Detect which cell encompasses the target text, then output its (x, y) center coordinate. 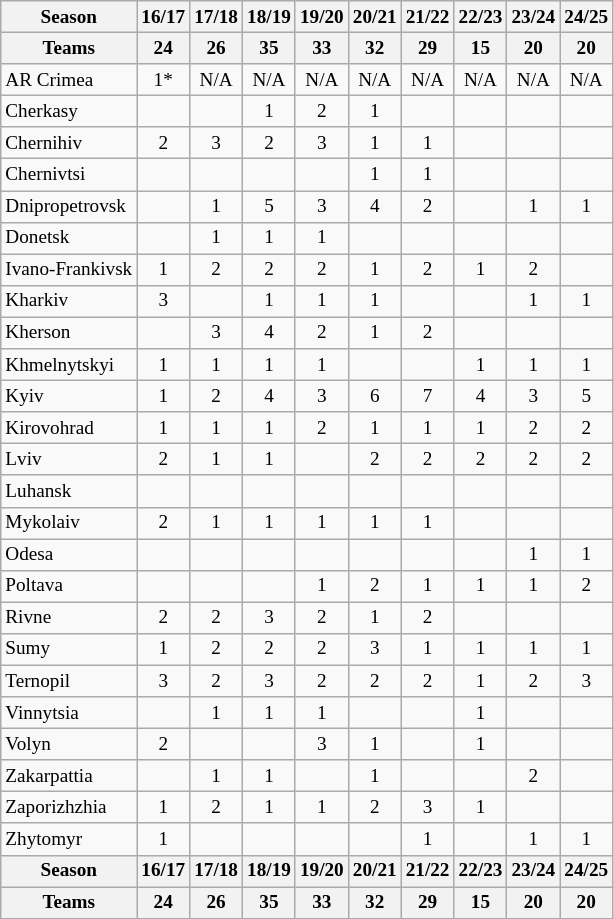
Ivano-Frankivsk (69, 270)
Rivne (69, 618)
Odesa (69, 554)
Kharkiv (69, 301)
Zaporizhzhia (69, 808)
Volyn (69, 744)
Zakarpattia (69, 776)
6 (374, 396)
Sumy (69, 649)
AR Crimea (69, 80)
Vinnytsia (69, 713)
7 (428, 396)
Kherson (69, 333)
Luhansk (69, 491)
Cherkasy (69, 111)
Donetsk (69, 238)
Dnipropetrovsk (69, 206)
Ternopil (69, 681)
Mykolaiv (69, 523)
Kyiv (69, 396)
Chernivtsi (69, 175)
Khmelnytskyi (69, 365)
Kirovohrad (69, 428)
Zhytomyr (69, 839)
1* (164, 80)
Lviv (69, 460)
Poltava (69, 586)
Chernihiv (69, 143)
